Capture the cell that displays the provided text and extract its (X, Y) central coordinate. 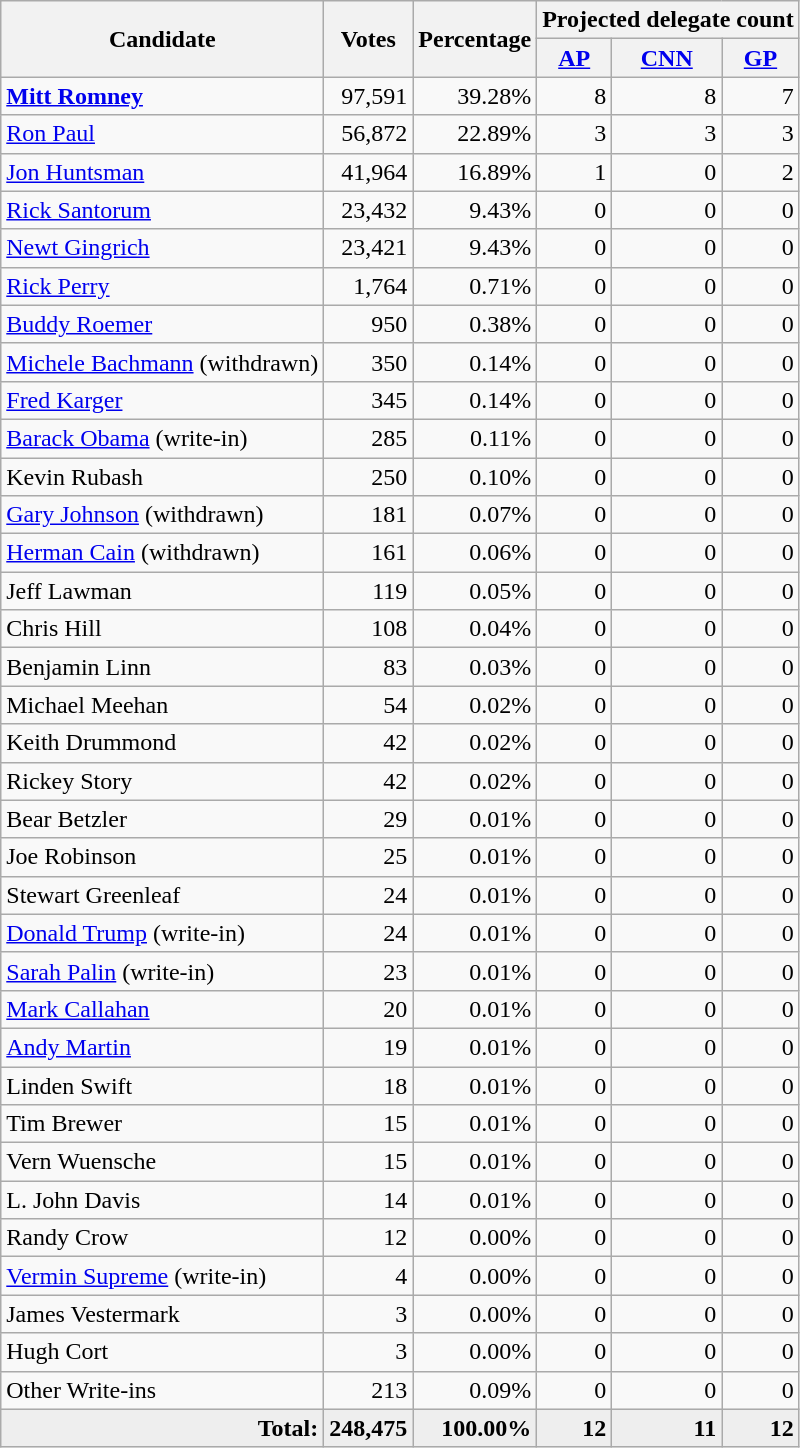
Gary Johnson (withdrawn) (162, 515)
54 (368, 705)
Ron Paul (162, 134)
Jeff Lawman (162, 591)
1,764 (368, 286)
23 (368, 971)
James Vestermark (162, 1314)
0.71% (475, 286)
Barack Obama (write-in) (162, 438)
213 (368, 1390)
1 (574, 172)
0.05% (475, 591)
14 (368, 1200)
16.89% (475, 172)
Fred Karger (162, 400)
83 (368, 667)
Projected delegate count (668, 20)
0.38% (475, 324)
CNN (667, 58)
Joe Robinson (162, 857)
7 (760, 96)
Jon Huntsman (162, 172)
108 (368, 629)
0.09% (475, 1390)
23,432 (368, 210)
18 (368, 1085)
29 (368, 819)
Percentage (475, 39)
GP (760, 58)
4 (368, 1276)
181 (368, 515)
Candidate (162, 39)
Vern Wuensche (162, 1162)
Sarah Palin (write-in) (162, 971)
Rick Santorum (162, 210)
0.06% (475, 553)
23,421 (368, 248)
350 (368, 362)
161 (368, 553)
L. John Davis (162, 1200)
19 (368, 1047)
Mitt Romney (162, 96)
Newt Gingrich (162, 248)
0.04% (475, 629)
119 (368, 591)
Randy Crow (162, 1238)
Donald Trump (write-in) (162, 933)
11 (667, 1428)
0.03% (475, 667)
285 (368, 438)
Chris Hill (162, 629)
Kevin Rubash (162, 477)
0.07% (475, 515)
Vermin Supreme (write-in) (162, 1276)
Rick Perry (162, 286)
Other Write-ins (162, 1390)
Andy Martin (162, 1047)
Herman Cain (withdrawn) (162, 553)
250 (368, 477)
0.11% (475, 438)
AP (574, 58)
Rickey Story (162, 781)
Votes (368, 39)
100.00% (475, 1428)
56,872 (368, 134)
Linden Swift (162, 1085)
41,964 (368, 172)
20 (368, 1009)
Benjamin Linn (162, 667)
39.28% (475, 96)
Bear Betzler (162, 819)
0.10% (475, 477)
2 (760, 172)
Total: (162, 1428)
345 (368, 400)
25 (368, 857)
248,475 (368, 1428)
Keith Drummond (162, 743)
Michael Meehan (162, 705)
950 (368, 324)
Michele Bachmann (withdrawn) (162, 362)
Tim Brewer (162, 1124)
22.89% (475, 134)
97,591 (368, 96)
Buddy Roemer (162, 324)
Stewart Greenleaf (162, 895)
Hugh Cort (162, 1352)
Mark Callahan (162, 1009)
